Return (x, y) of the center of cell containing provided text 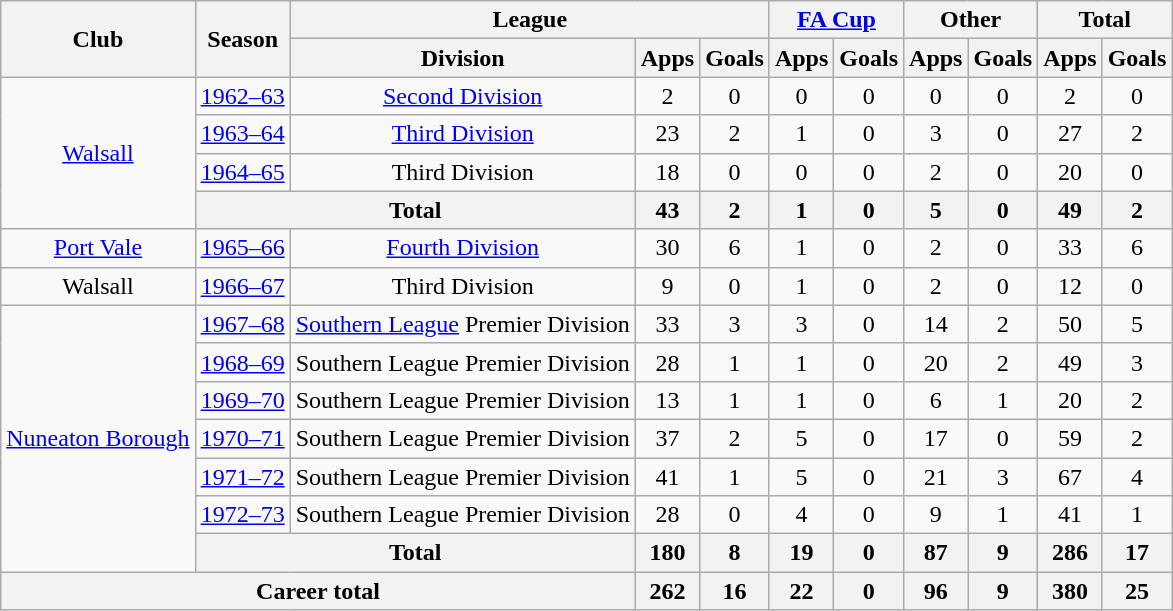
14 (936, 324)
1966–67 (242, 286)
Career total (318, 591)
67 (1070, 477)
37 (667, 438)
30 (667, 248)
96 (936, 591)
18 (667, 172)
59 (1070, 438)
50 (1070, 324)
1971–72 (242, 477)
21 (936, 477)
43 (667, 210)
16 (735, 591)
Club (98, 39)
1965–66 (242, 248)
8 (735, 553)
Other (971, 20)
Second Division (462, 96)
27 (1070, 134)
22 (801, 591)
380 (1070, 591)
1967–68 (242, 324)
13 (667, 400)
23 (667, 134)
12 (1070, 286)
Port Vale (98, 248)
286 (1070, 553)
1969–70 (242, 400)
25 (1137, 591)
Nuneaton Borough (98, 438)
262 (667, 591)
1968–69 (242, 362)
1970–71 (242, 438)
FA Cup (836, 20)
180 (667, 553)
Fourth Division (462, 248)
Division (462, 58)
1963–64 (242, 134)
1972–73 (242, 515)
League (530, 20)
Season (242, 39)
1964–65 (242, 172)
19 (801, 553)
1962–63 (242, 96)
87 (936, 553)
